Scan for the cell matching the given text and deliver its (x, y) coordinate at center. 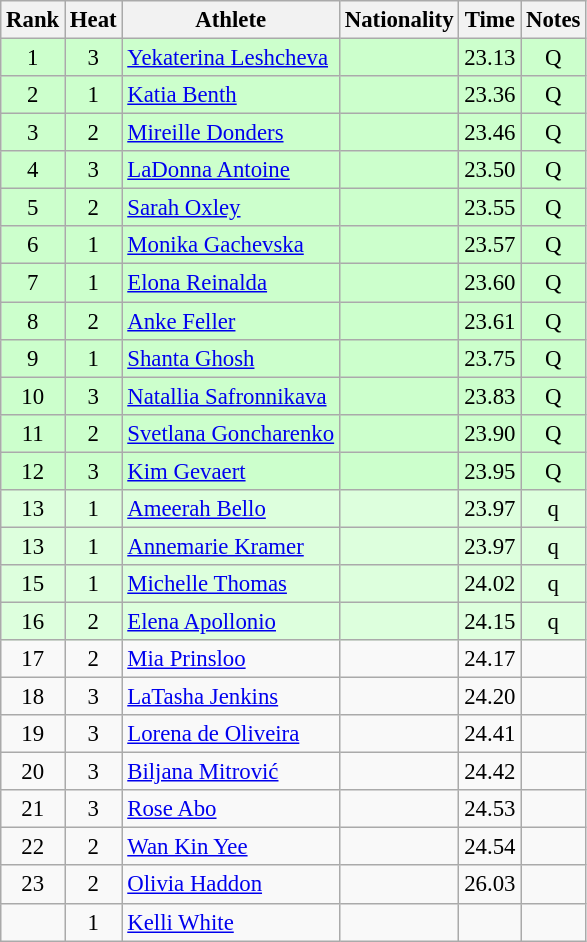
24.15 (490, 621)
Wan Kin Yee (230, 847)
17 (33, 659)
11 (33, 433)
Yekaterina Leshcheva (230, 58)
12 (33, 471)
23.83 (490, 396)
23.50 (490, 170)
Mia Prinsloo (230, 659)
LaDonna Antoine (230, 170)
6 (33, 245)
Mireille Donders (230, 133)
23.75 (490, 358)
23.46 (490, 133)
16 (33, 621)
Elona Reinalda (230, 283)
23 (33, 885)
24.41 (490, 734)
24.02 (490, 584)
24.20 (490, 697)
Sarah Oxley (230, 208)
23.13 (490, 58)
Rank (33, 20)
Shanta Ghosh (230, 358)
19 (33, 734)
24.42 (490, 772)
24.53 (490, 809)
18 (33, 697)
Time (490, 20)
Monika Gachevska (230, 245)
Elena Apollonio (230, 621)
Rose Abo (230, 809)
20 (33, 772)
5 (33, 208)
Nationality (398, 20)
26.03 (490, 885)
23.90 (490, 433)
8 (33, 321)
15 (33, 584)
23.61 (490, 321)
Kelli White (230, 922)
23.36 (490, 95)
23.95 (490, 471)
Heat (94, 20)
Kim Gevaert (230, 471)
22 (33, 847)
Annemarie Kramer (230, 546)
21 (33, 809)
Svetlana Goncharenko (230, 433)
Michelle Thomas (230, 584)
Lorena de Oliveira (230, 734)
4 (33, 170)
Biljana Mitrović (230, 772)
Natallia Safronnikava (230, 396)
24.17 (490, 659)
Ameerah Bello (230, 509)
Athlete (230, 20)
23.60 (490, 283)
23.55 (490, 208)
23.57 (490, 245)
Katia Benth (230, 95)
7 (33, 283)
Notes (554, 20)
9 (33, 358)
LaTasha Jenkins (230, 697)
10 (33, 396)
24.54 (490, 847)
Olivia Haddon (230, 885)
Anke Feller (230, 321)
